Locate the cell with the specified text and output its (x, y) center coordinate. 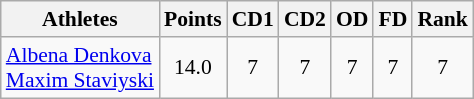
14.0 (193, 68)
Rank (442, 19)
Athletes (80, 19)
CD1 (253, 19)
Points (193, 19)
Albena DenkovaMaxim Staviyski (80, 68)
FD (392, 19)
OD (352, 19)
CD2 (305, 19)
